Search for the cell housing the specified text and yield its (x, y) center coordinate. 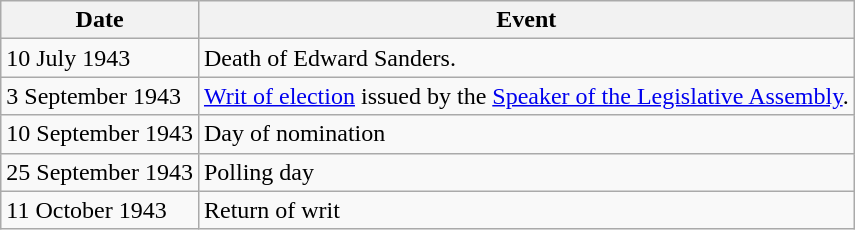
Date (100, 20)
25 September 1943 (100, 172)
Death of Edward Sanders. (526, 58)
Day of nomination (526, 134)
3 September 1943 (100, 96)
Event (526, 20)
10 September 1943 (100, 134)
11 October 1943 (100, 210)
Polling day (526, 172)
10 July 1943 (100, 58)
Writ of election issued by the Speaker of the Legislative Assembly. (526, 96)
Return of writ (526, 210)
